Detect which cell encompasses the target text, then output its [X, Y] center coordinate. 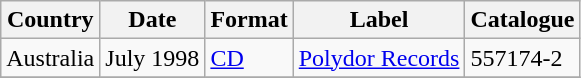
Catalogue [522, 20]
Polydor Records [379, 58]
557174-2 [522, 58]
CD [249, 58]
Date [152, 20]
Country [50, 20]
Format [249, 20]
Label [379, 20]
Australia [50, 58]
July 1998 [152, 58]
